Determine the [X, Y] coordinate at the center of the cell enclosing the given text.  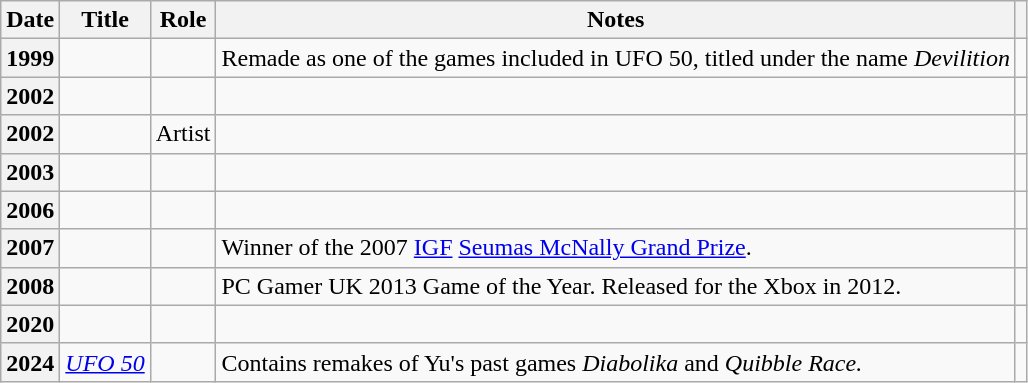
Remade as one of the games included in UFO 50, titled under the name Devilition [616, 58]
2003 [30, 172]
2020 [30, 324]
Notes [616, 20]
Title [105, 20]
PC Gamer UK 2013 Game of the Year. Released for the Xbox in 2012. [616, 286]
2024 [30, 362]
Winner of the 2007 IGF Seumas McNally Grand Prize. [616, 248]
2006 [30, 210]
UFO 50 [105, 362]
2008 [30, 286]
Artist [183, 134]
Contains remakes of Yu's past games Diabolika and Quibble Race. [616, 362]
Role [183, 20]
Date [30, 20]
1999 [30, 58]
2007 [30, 248]
